Extract the (x, y) coordinate from the center of the cell holding the provided text.  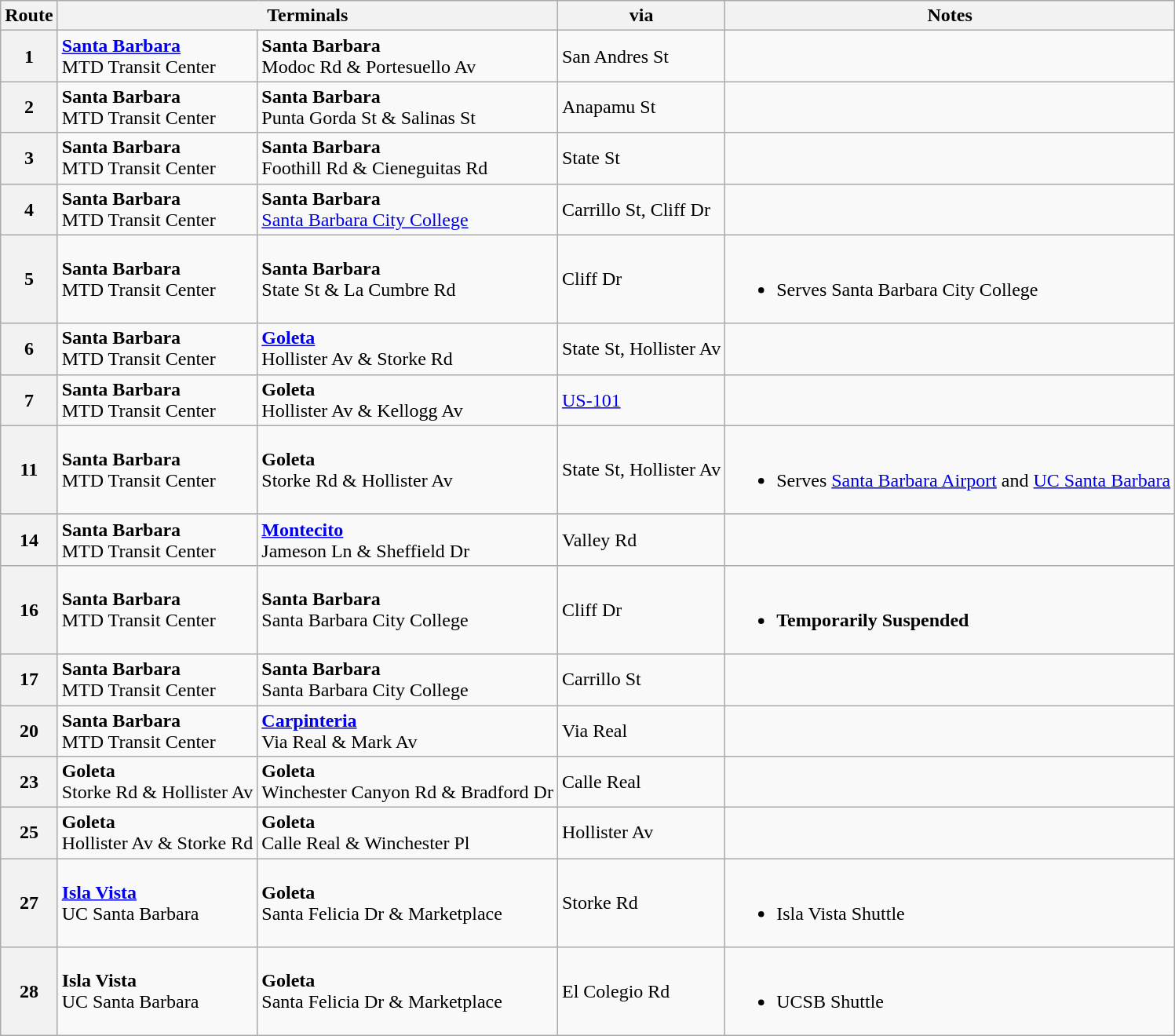
Carrillo St (640, 680)
State St (640, 159)
Valley Rd (640, 540)
27 (29, 903)
Terminals (308, 16)
7 (29, 400)
14 (29, 540)
Route (29, 16)
16 (29, 609)
25 (29, 834)
Santa BarbaraFoothill Rd & Cieneguitas Rd (408, 159)
via (640, 16)
Temporarily Suspended (950, 609)
20 (29, 730)
5 (29, 279)
4 (29, 209)
Santa BarbaraModoc Rd & Portesuello Av (408, 57)
El Colegio Rd (640, 992)
17 (29, 680)
Calle Real (640, 782)
Hollister Av (640, 834)
US-101 (640, 400)
GoletaCalle Real & Winchester Pl (408, 834)
Serves Santa Barbara Airport and UC Santa Barbara (950, 469)
GoletaWinchester Canyon Rd & Bradford Dr (408, 782)
2 (29, 107)
Via Real (640, 730)
11 (29, 469)
Isla Vista Shuttle (950, 903)
3 (29, 159)
Carrillo St, Cliff Dr (640, 209)
GoletaHollister Av & Kellogg Av (408, 400)
28 (29, 992)
6 (29, 348)
1 (29, 57)
UCSB Shuttle (950, 992)
Santa BarbaraState St & La Cumbre Rd (408, 279)
San Andres St (640, 57)
Serves Santa Barbara City College (950, 279)
Anapamu St (640, 107)
Santa BarbaraPunta Gorda St & Salinas St (408, 107)
Storke Rd (640, 903)
CarpinteriaVia Real & Mark Av (408, 730)
23 (29, 782)
MontecitoJameson Ln & Sheffield Dr (408, 540)
Notes (950, 16)
